Locate the cell with the specified text and output its [X, Y] center coordinate. 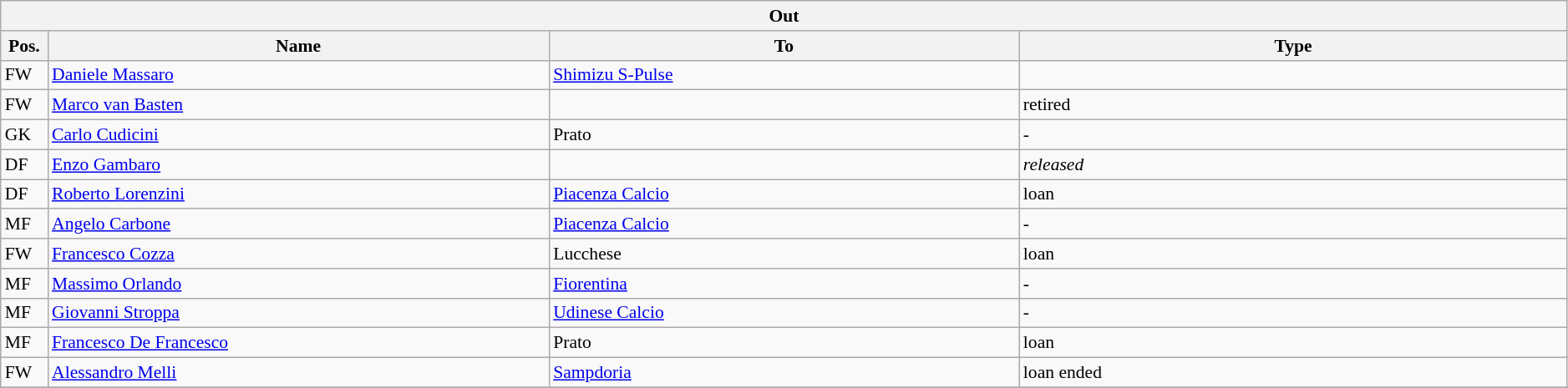
loan ended [1293, 373]
retired [1293, 105]
Name [298, 46]
Fiorentina [784, 284]
Carlo Cudicini [298, 135]
Udinese Calcio [784, 313]
Francesco Cozza [298, 254]
Lucchese [784, 254]
GK [24, 135]
Roberto Lorenzini [298, 194]
Angelo Carbone [298, 224]
Marco van Basten [298, 105]
Giovanni Stroppa [298, 313]
Alessandro Melli [298, 373]
Shimizu S-Pulse [784, 75]
To [784, 46]
Out [784, 16]
Daniele Massaro [298, 75]
Type [1293, 46]
released [1293, 164]
Pos. [24, 46]
Sampdoria [784, 373]
Massimo Orlando [298, 284]
Francesco De Francesco [298, 343]
Enzo Gambaro [298, 164]
